For the text-containing cell, return its midpoint in (X, Y) coordinate format. 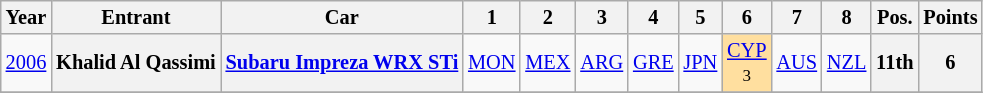
MON (492, 63)
Khalid Al Qassimi (136, 63)
Car (342, 17)
5 (701, 17)
AUS (797, 63)
2 (548, 17)
4 (653, 17)
7 (797, 17)
1 (492, 17)
8 (846, 17)
Entrant (136, 17)
CYP3 (746, 63)
JPN (701, 63)
Pos. (894, 17)
11th (894, 63)
3 (602, 17)
Points (950, 17)
GRE (653, 63)
Year (26, 17)
2006 (26, 63)
NZL (846, 63)
Subaru Impreza WRX STi (342, 63)
MEX (548, 63)
ARG (602, 63)
